Scan for the cell matching the given text and deliver its [x, y] coordinate at center. 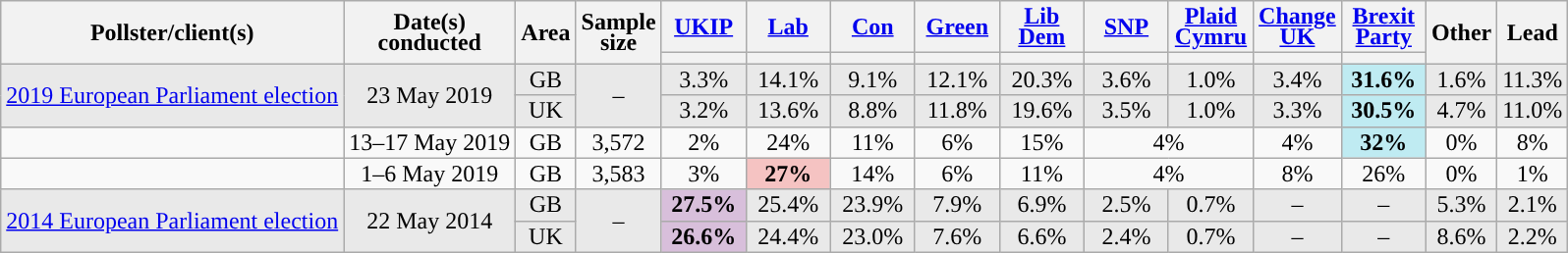
Other [1461, 32]
3.4% [1298, 79]
8.8% [872, 111]
13.6% [788, 111]
12.1% [957, 79]
3.6% [1126, 79]
1–6 May 2019 [430, 174]
31.6% [1383, 79]
Pollster/client(s) [173, 32]
Date(s)conducted [430, 32]
Con [872, 27]
6.6% [1041, 236]
3.2% [703, 111]
26% [1383, 174]
SNP [1126, 27]
2.2% [1533, 236]
11.3% [1533, 79]
2.1% [1533, 205]
Area [546, 32]
Green [957, 27]
Brexit Party [1383, 27]
6.9% [1041, 205]
30.5% [1383, 111]
1.6% [1461, 79]
Lead [1533, 32]
UKIP [703, 27]
24.4% [788, 236]
3.5% [1126, 111]
27% [788, 174]
3,572 [619, 142]
27.5% [703, 205]
3,583 [619, 174]
2.5% [1126, 205]
Plaid Cymru [1210, 27]
2014 European Parliament election [173, 221]
4.7% [1461, 111]
25.4% [788, 205]
19.6% [1041, 111]
14% [872, 174]
11.0% [1533, 111]
Samplesize [619, 32]
2019 European Parliament election [173, 95]
23 May 2019 [430, 95]
9.1% [872, 79]
23.9% [872, 205]
13–17 May 2019 [430, 142]
2.4% [1126, 236]
2% [703, 142]
Lib Dem [1041, 27]
7.6% [957, 236]
26.6% [703, 236]
23.0% [872, 236]
Change UK [1298, 27]
20.3% [1041, 79]
7.9% [957, 205]
22 May 2014 [430, 221]
1% [1533, 174]
5.3% [1461, 205]
Lab [788, 27]
11.8% [957, 111]
14.1% [788, 79]
32% [1383, 142]
8.6% [1461, 236]
15% [1041, 142]
3% [703, 174]
24% [788, 142]
